Provide the [X, Y] coordinate of the cell's center where the given text is located.  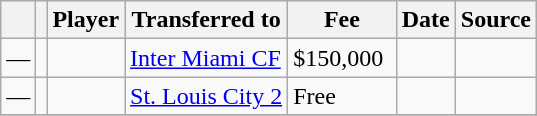
$150,000 [342, 58]
Fee [342, 20]
Player [86, 20]
Free [342, 96]
Source [496, 20]
Inter Miami CF [206, 58]
Transferred to [206, 20]
Date [426, 20]
St. Louis City 2 [206, 96]
